Return the (x, y) coordinate for the center point of the cell that contains the specified text.  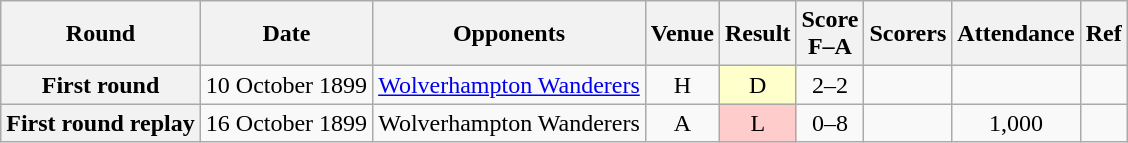
Result (758, 34)
Attendance (1016, 34)
A (682, 123)
2–2 (830, 85)
Round (101, 34)
16 October 1899 (286, 123)
First round replay (101, 123)
10 October 1899 (286, 85)
Ref (1104, 34)
First round (101, 85)
1,000 (1016, 123)
0–8 (830, 123)
L (758, 123)
Venue (682, 34)
ScoreF–A (830, 34)
D (758, 85)
H (682, 85)
Opponents (510, 34)
Scorers (908, 34)
Date (286, 34)
